Capture the cell that displays the provided text and extract its [x, y] central coordinate. 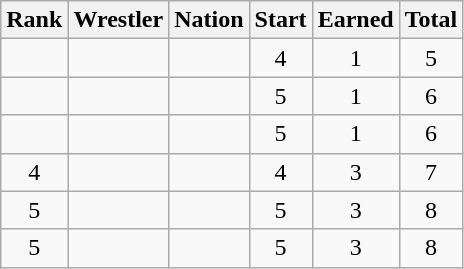
Total [431, 20]
7 [431, 172]
Wrestler [118, 20]
Rank [34, 20]
Nation [209, 20]
Earned [356, 20]
Start [280, 20]
